Extract the [x, y] coordinate from the center of the cell holding the provided text.  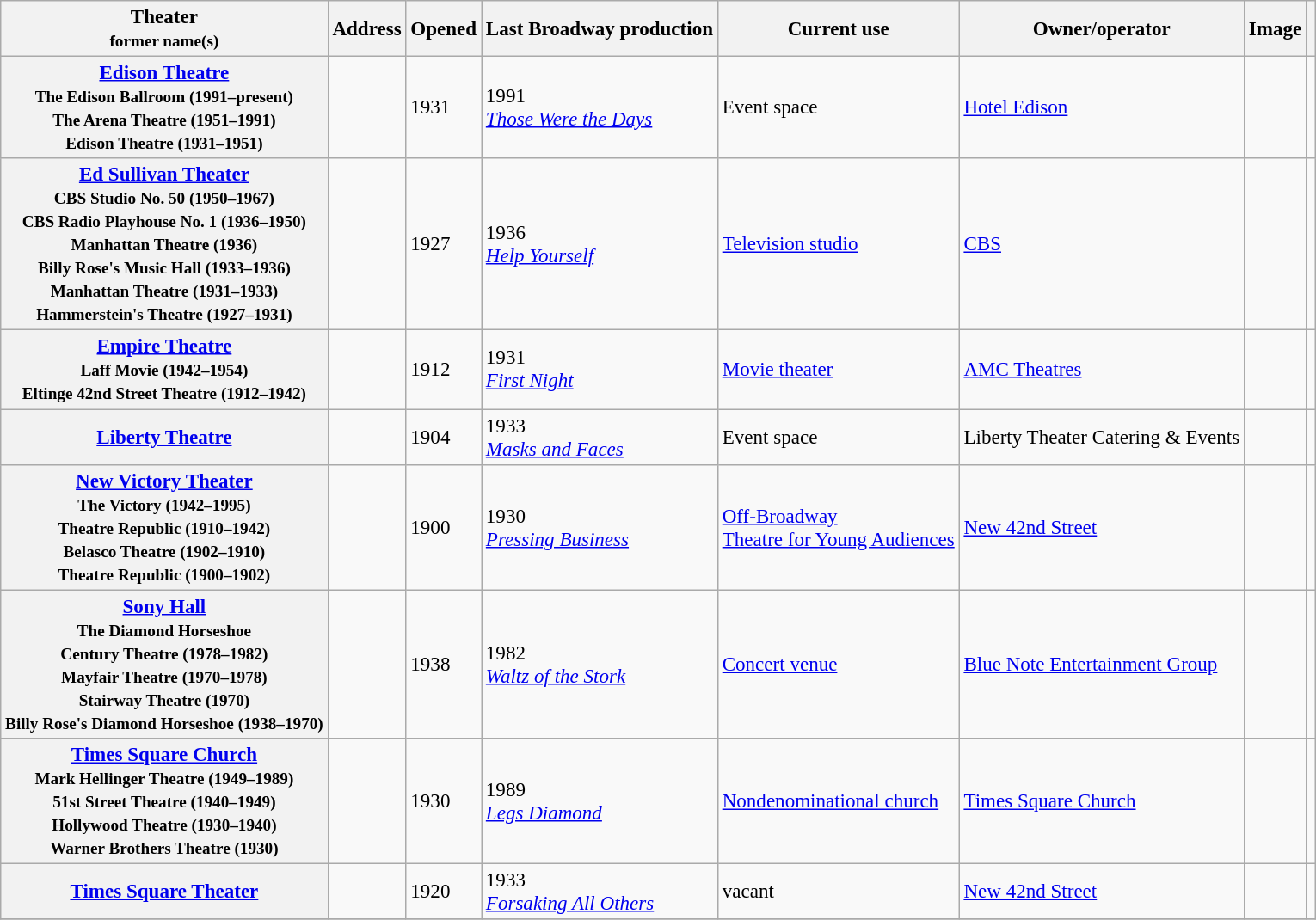
AMC Theatres [1101, 370]
1900 [444, 528]
1912 [444, 370]
Theaterformer name(s) [164, 29]
Movie theater [838, 370]
1930 Pressing Business [600, 528]
Liberty Theatre [164, 437]
Times Square Church [1101, 801]
1931 First Night [600, 370]
1982 Waltz of the Stork [600, 664]
Off-Broadway Theatre for Young Audiences [838, 528]
1991 Those Were the Days [600, 108]
Times Square Theater [164, 892]
Hotel Edison [1101, 108]
CBS [1101, 244]
1933 Forsaking All Others [600, 892]
1938 [444, 664]
1904 [444, 437]
1933 Masks and Faces [600, 437]
Empire TheatreLaff Movie (1942–1954)Eltinge 42nd Street Theatre (1912–1942) [164, 370]
1936 Help Yourself [600, 244]
Last Broadway production [600, 29]
vacant [838, 892]
Television studio [838, 244]
Edison TheatreThe Edison Ballroom (1991–present)The Arena Theatre (1951–1991)Edison Theatre (1931–1951) [164, 108]
Nondenominational church [838, 801]
Liberty Theater Catering & Events [1101, 437]
New Victory TheaterThe Victory (1942–1995)Theatre Republic (1910–1942)Belasco Theatre (1902–1910)Theatre Republic (1900–1902) [164, 528]
1931 [444, 108]
Current use [838, 29]
Image [1275, 29]
Concert venue [838, 664]
1927 [444, 244]
1920 [444, 892]
Times Square ChurchMark Hellinger Theatre (1949–1989)51st Street Theatre (1940–1949)Hollywood Theatre (1930–1940)Warner Brothers Theatre (1930) [164, 801]
1930 [444, 801]
Address [366, 29]
Owner/operator [1101, 29]
1989Legs Diamond [600, 801]
Blue Note Entertainment Group [1101, 664]
Opened [444, 29]
